Determine the [X, Y] coordinate at the center of the cell enclosing the given text.  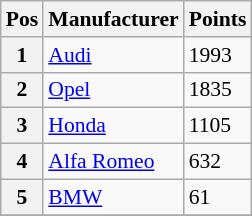
Pos [22, 19]
1 [22, 55]
632 [218, 162]
1105 [218, 126]
Honda [113, 126]
61 [218, 197]
1835 [218, 90]
Audi [113, 55]
1993 [218, 55]
Manufacturer [113, 19]
Alfa Romeo [113, 162]
5 [22, 197]
BMW [113, 197]
3 [22, 126]
4 [22, 162]
2 [22, 90]
Opel [113, 90]
Points [218, 19]
